Return the [X, Y] coordinate for the center point of the cell that contains the specified text.  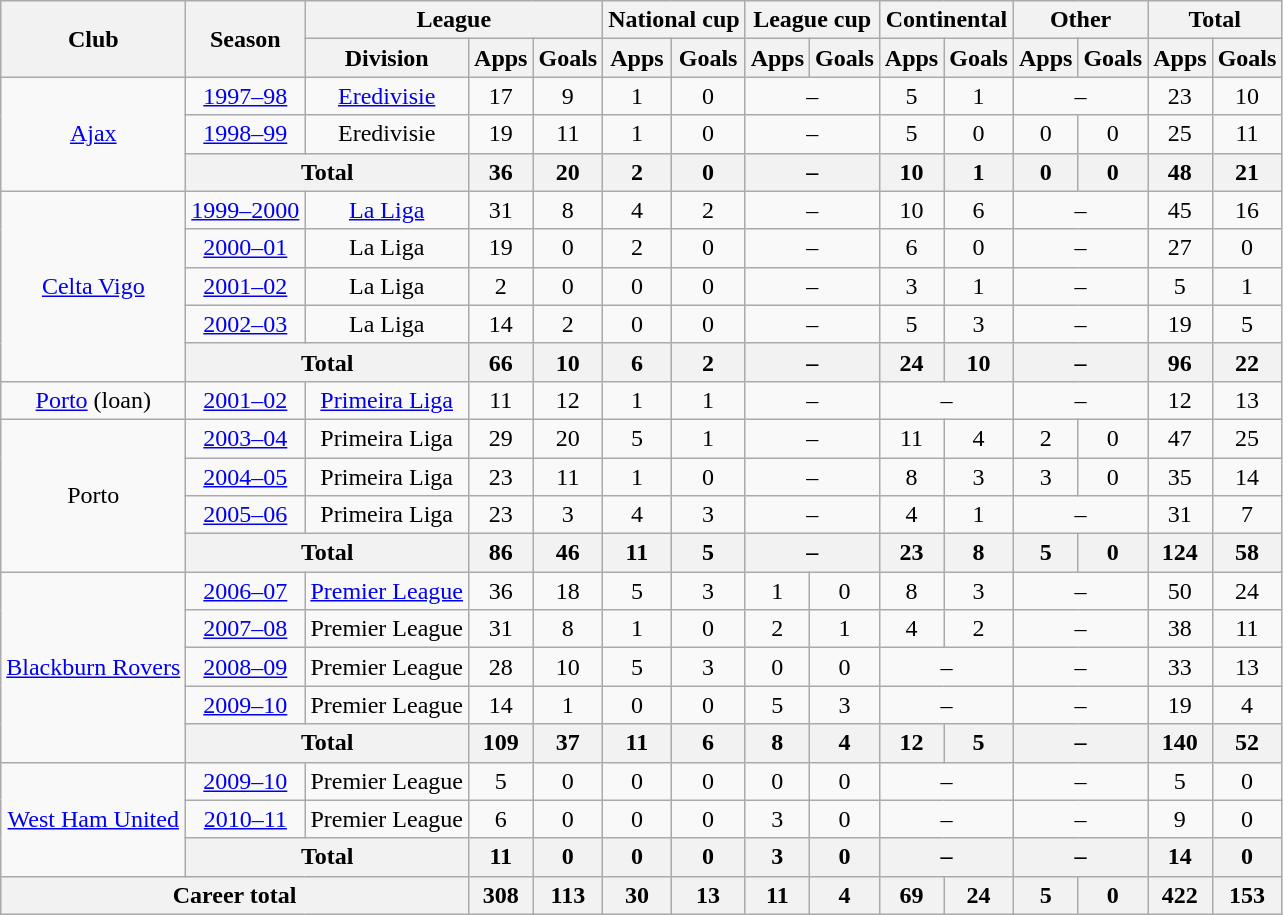
Porto [94, 495]
Division [387, 58]
2010–11 [246, 819]
2005–06 [246, 515]
National cup [674, 20]
422 [1180, 895]
48 [1180, 172]
109 [501, 743]
38 [1180, 629]
Career total [235, 895]
308 [501, 895]
2004–05 [246, 477]
33 [1180, 667]
96 [1180, 362]
66 [501, 362]
58 [1247, 553]
50 [1180, 591]
2000–01 [246, 248]
86 [501, 553]
Porto (loan) [94, 400]
2007–08 [246, 629]
2006–07 [246, 591]
21 [1247, 172]
1998–99 [246, 134]
124 [1180, 553]
153 [1247, 895]
Season [246, 39]
28 [501, 667]
Club [94, 39]
Continental [946, 20]
113 [568, 895]
1997–98 [246, 96]
2003–04 [246, 438]
22 [1247, 362]
Ajax [94, 134]
47 [1180, 438]
37 [568, 743]
29 [501, 438]
30 [637, 895]
46 [568, 553]
18 [568, 591]
27 [1180, 248]
2002–03 [246, 324]
1999–2000 [246, 210]
League cup [812, 20]
45 [1180, 210]
7 [1247, 515]
140 [1180, 743]
Other [1080, 20]
35 [1180, 477]
West Ham United [94, 819]
52 [1247, 743]
Celta Vigo [94, 286]
17 [501, 96]
16 [1247, 210]
2008–09 [246, 667]
69 [911, 895]
Blackburn Rovers [94, 667]
League [454, 20]
